Scan for the cell matching the given text and deliver its (X, Y) coordinate at center. 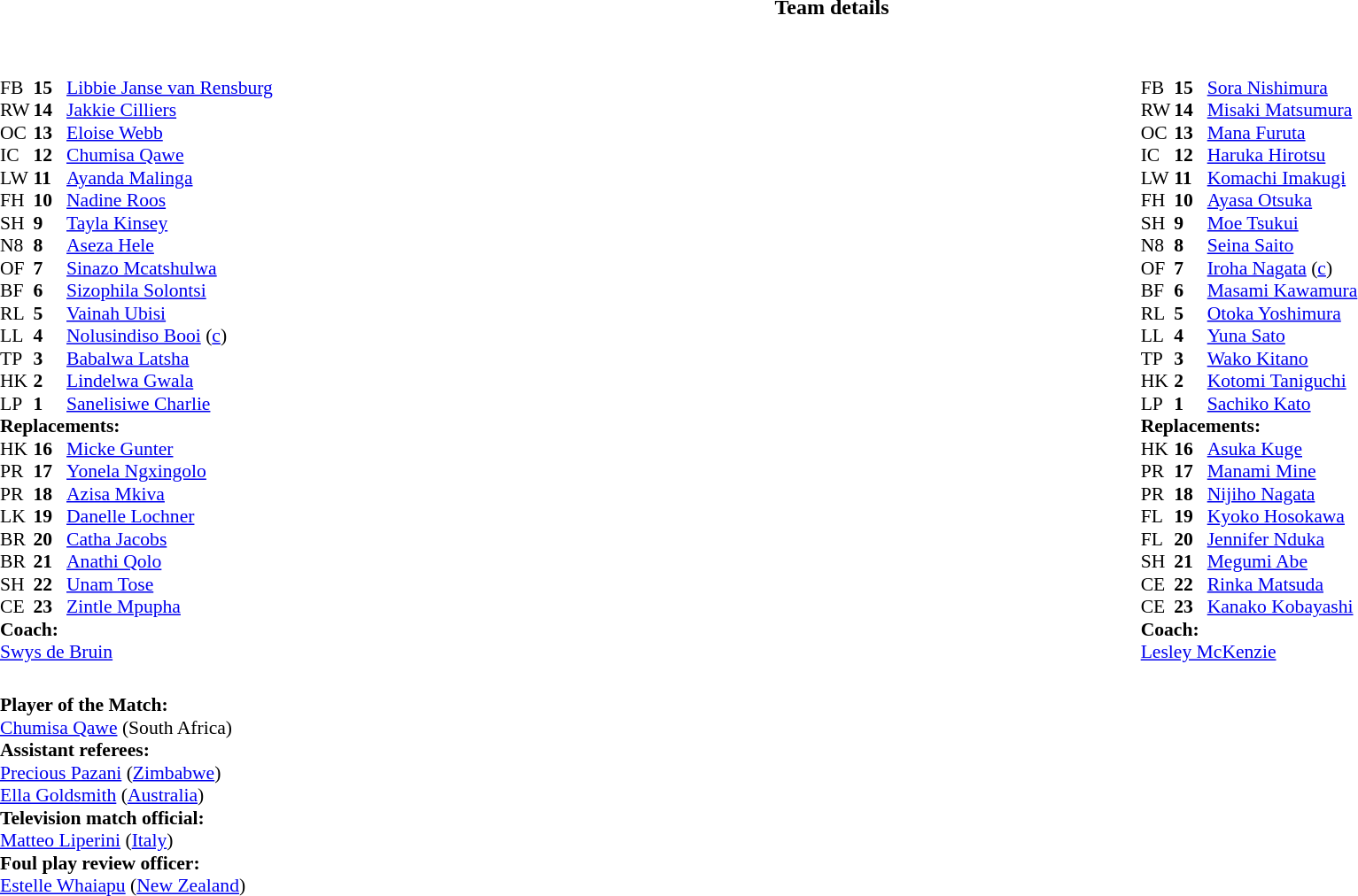
Aseza Hele (170, 245)
Ayanda Malinga (170, 178)
Tayla Kinsey (170, 223)
Megumi Abe (1283, 562)
Sachiko Kato (1283, 404)
Yonela Ngxingolo (170, 472)
Kotomi Taniguchi (1283, 382)
Kanako Kobayashi (1283, 606)
Moe Tsukui (1283, 223)
Libbie Janse van Rensburg (170, 88)
Nolusindiso Booi (c) (170, 336)
Asuka Kuge (1283, 449)
LK (17, 516)
Sora Nishimura (1283, 88)
Jennifer Nduka (1283, 539)
Eloise Webb (170, 133)
Sinazo Mcatshulwa (170, 268)
Lindelwa Gwala (170, 382)
Swys de Bruin (136, 653)
Masami Kawamura (1283, 291)
Misaki Matsumura (1283, 111)
Wako Kitano (1283, 359)
Sizophila Solontsi (170, 291)
Yuna Sato (1283, 336)
Ayasa Otsuka (1283, 201)
Micke Gunter (170, 449)
Kyoko Hosokawa (1283, 516)
Nadine Roos (170, 201)
Unam Tose (170, 584)
Anathi Qolo (170, 562)
Sanelisiwe Charlie (170, 404)
Mana Furuta (1283, 133)
Haruka Hirotsu (1283, 155)
Seina Saito (1283, 245)
Nijiho Nagata (1283, 494)
Catha Jacobs (170, 539)
Iroha Nagata (c) (1283, 268)
Otoka Yoshimura (1283, 313)
Rinka Matsuda (1283, 584)
Babalwa Latsha (170, 359)
Jakkie Cilliers (170, 111)
Lesley McKenzie (1249, 653)
Azisa Mkiva (170, 494)
Danelle Lochner (170, 516)
Komachi Imakugi (1283, 178)
Manami Mine (1283, 472)
Chumisa Qawe (170, 155)
Zintle Mpupha (170, 606)
Vainah Ubisi (170, 313)
